Extract the (X, Y) coordinate from the center of the cell holding the provided text.  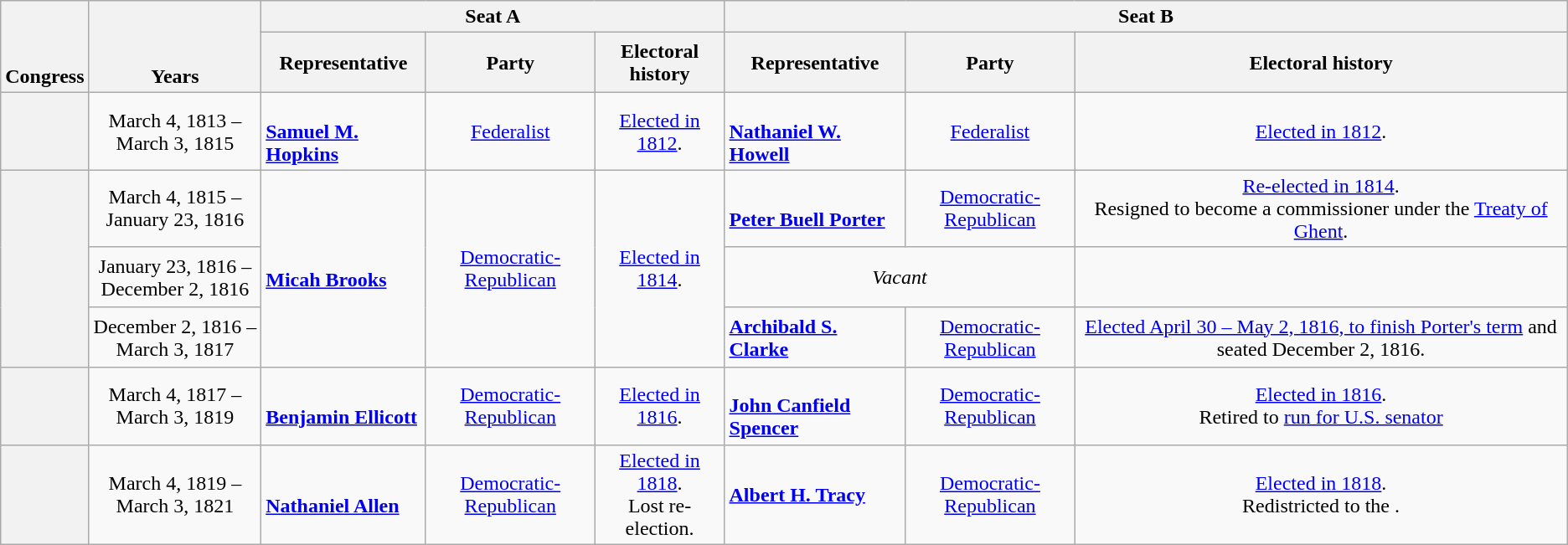
Samuel M. Hopkins (343, 131)
Congress (45, 47)
Nathaniel W. Howell (815, 131)
Elected in 1818.Redistricted to the . (1321, 494)
Benjamin Ellicott (343, 406)
Years (175, 47)
Seat A (493, 17)
Elected in 1816. (660, 406)
Nathaniel Allen (343, 494)
Elected in 1816.Retired to run for U.S. senator (1321, 406)
March 4, 1815 –January 23, 1816 (175, 208)
Elected in 1818.Lost re-election. (660, 494)
December 2, 1816 –March 3, 1817 (175, 337)
Archibald S. Clarke (815, 337)
Re-elected in 1814.Resigned to become a commissioner under the Treaty of Ghent. (1321, 208)
Micah Brooks (343, 269)
Peter Buell Porter (815, 208)
March 4, 1817 –March 3, 1819 (175, 406)
Elected in 1814. (660, 269)
Vacant (900, 277)
Elected April 30 – May 2, 1816, to finish Porter's term and seated December 2, 1816. (1321, 337)
Albert H. Tracy (815, 494)
John Canfield Spencer (815, 406)
January 23, 1816 –December 2, 1816 (175, 277)
March 4, 1813 –March 3, 1815 (175, 131)
March 4, 1819 –March 3, 1821 (175, 494)
Seat B (1146, 17)
